Capture the cell that displays the provided text and extract its (X, Y) central coordinate. 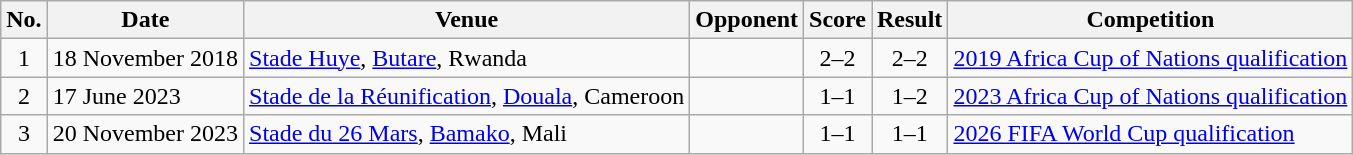
17 June 2023 (145, 96)
2 (24, 96)
18 November 2018 (145, 58)
Score (838, 20)
2019 Africa Cup of Nations qualification (1150, 58)
1 (24, 58)
Venue (467, 20)
Stade de la Réunification, Douala, Cameroon (467, 96)
20 November 2023 (145, 134)
Opponent (747, 20)
2023 Africa Cup of Nations qualification (1150, 96)
Competition (1150, 20)
Result (910, 20)
1–2 (910, 96)
3 (24, 134)
Stade Huye, Butare, Rwanda (467, 58)
No. (24, 20)
Date (145, 20)
Stade du 26 Mars, Bamako, Mali (467, 134)
2026 FIFA World Cup qualification (1150, 134)
